For the text-containing cell, return its midpoint in [x, y] coordinate format. 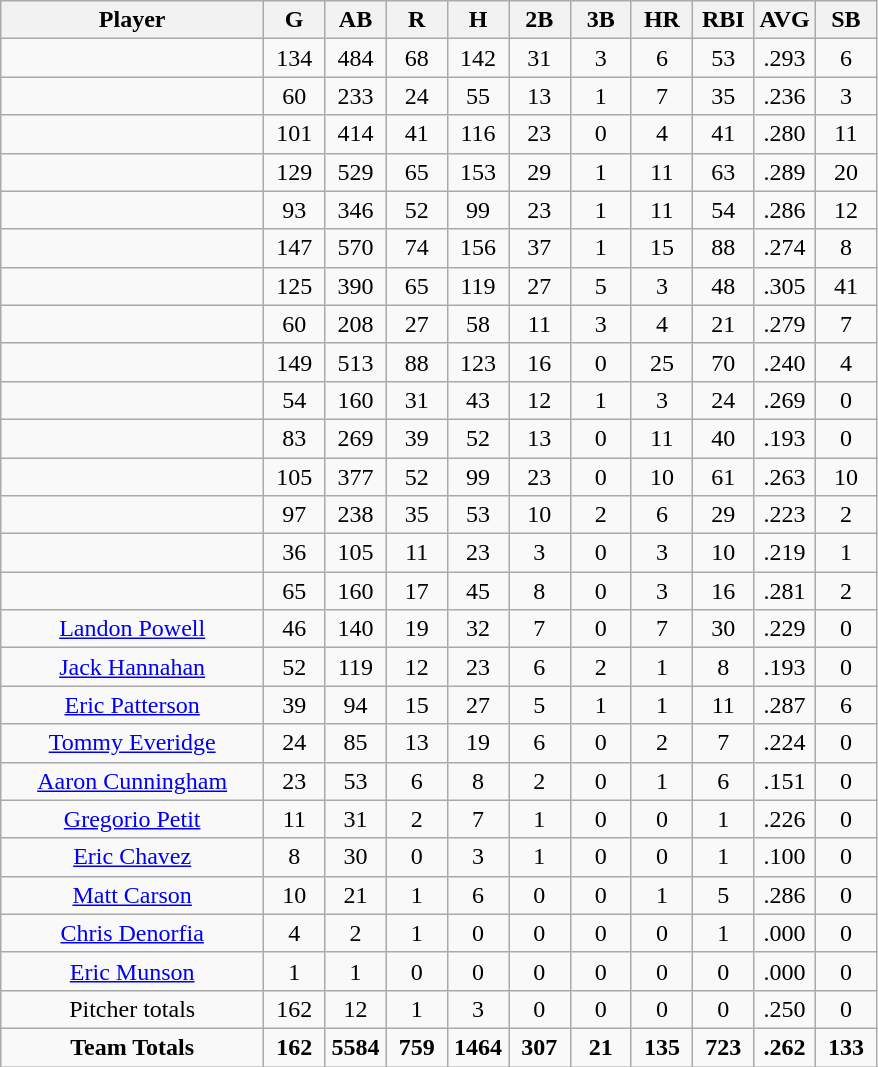
390 [356, 286]
.305 [784, 286]
484 [356, 58]
RBI [724, 20]
68 [416, 58]
55 [478, 96]
153 [478, 172]
Matt Carson [132, 895]
2B [540, 20]
70 [724, 362]
723 [724, 1047]
Eric Chavez [132, 857]
R [416, 20]
85 [356, 743]
269 [356, 438]
48 [724, 286]
.240 [784, 362]
20 [846, 172]
377 [356, 477]
32 [478, 629]
759 [416, 1047]
Gregorio Petit [132, 819]
40 [724, 438]
AB [356, 20]
238 [356, 515]
.287 [784, 705]
Team Totals [132, 1047]
Pitcher totals [132, 1009]
25 [662, 362]
58 [478, 324]
5584 [356, 1047]
147 [294, 248]
46 [294, 629]
1464 [478, 1047]
SB [846, 20]
36 [294, 553]
94 [356, 705]
.263 [784, 477]
AVG [784, 20]
101 [294, 134]
Eric Munson [132, 971]
133 [846, 1047]
142 [478, 58]
149 [294, 362]
307 [540, 1047]
.229 [784, 629]
.281 [784, 591]
513 [356, 362]
83 [294, 438]
.151 [784, 781]
43 [478, 400]
570 [356, 248]
208 [356, 324]
116 [478, 134]
.279 [784, 324]
.236 [784, 96]
125 [294, 286]
Tommy Everidge [132, 743]
97 [294, 515]
134 [294, 58]
.250 [784, 1009]
Landon Powell [132, 629]
.274 [784, 248]
.280 [784, 134]
.223 [784, 515]
123 [478, 362]
135 [662, 1047]
G [294, 20]
414 [356, 134]
140 [356, 629]
.100 [784, 857]
Aaron Cunningham [132, 781]
233 [356, 96]
H [478, 20]
529 [356, 172]
.224 [784, 743]
.262 [784, 1047]
74 [416, 248]
61 [724, 477]
37 [540, 248]
17 [416, 591]
63 [724, 172]
Jack Hannahan [132, 667]
.289 [784, 172]
HR [662, 20]
Chris Denorfia [132, 933]
93 [294, 210]
3B [600, 20]
156 [478, 248]
.226 [784, 819]
346 [356, 210]
.219 [784, 553]
129 [294, 172]
.293 [784, 58]
Eric Patterson [132, 705]
Player [132, 20]
.269 [784, 400]
45 [478, 591]
